Detect which cell encompasses the target text, then output its (X, Y) center coordinate. 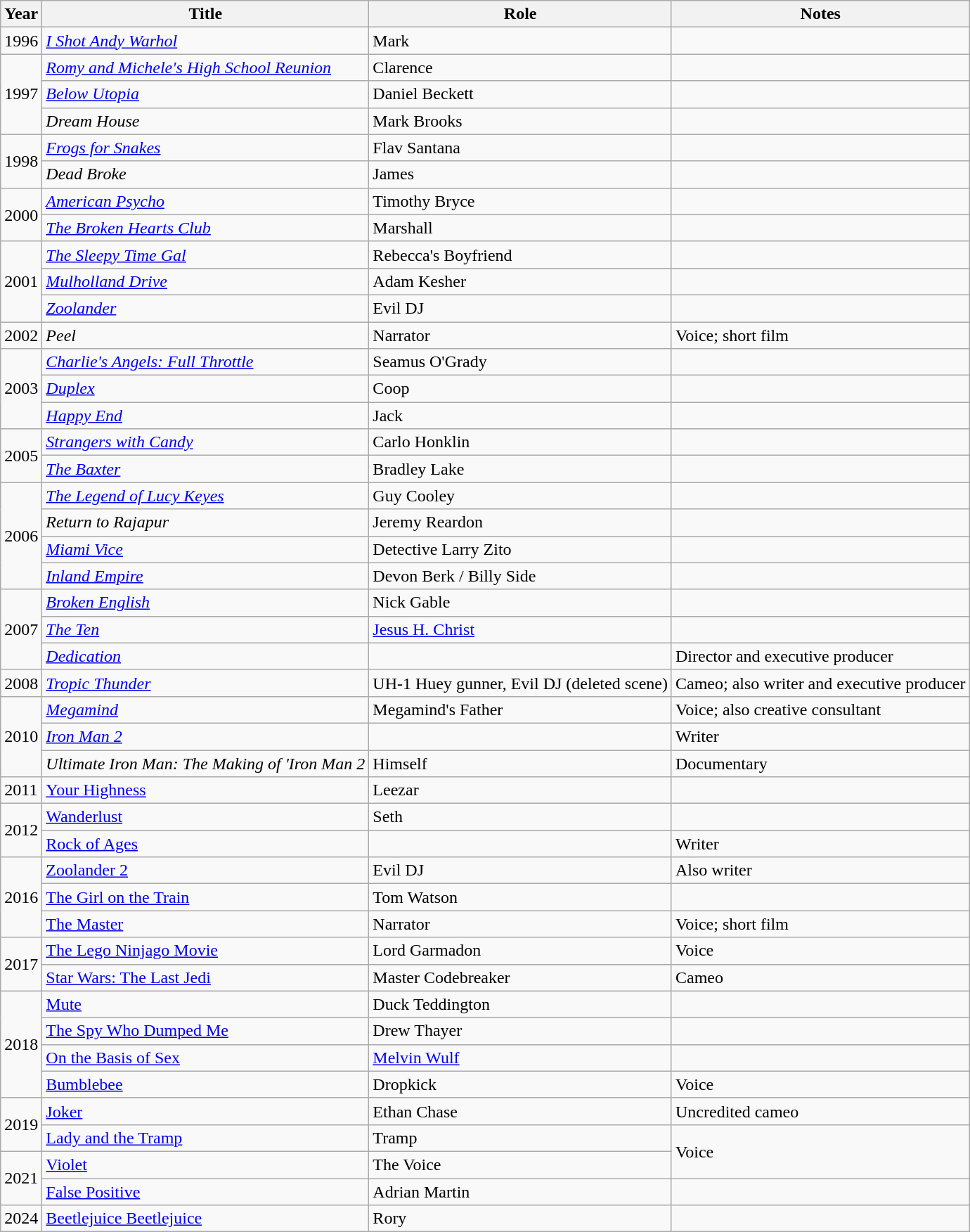
Cameo (820, 977)
2017 (21, 964)
Ultimate Iron Man: The Making of 'Iron Man 2 (205, 763)
Devon Berk / Billy Side (520, 576)
The Legend of Lucy Keyes (205, 496)
Ethan Chase (520, 1111)
Title (205, 14)
Carlo Honklin (520, 442)
Strangers with Candy (205, 442)
Timothy Bryce (520, 201)
2001 (21, 281)
Tropic Thunder (205, 683)
Role (520, 14)
Tramp (520, 1138)
The Ten (205, 629)
2003 (21, 389)
Adam Kesher (520, 281)
I Shot Andy Warhol (205, 41)
The Master (205, 924)
Charlie's Angels: Full Throttle (205, 362)
Wanderlust (205, 817)
Jeremy Reardon (520, 522)
Adrian Martin (520, 1192)
False Positive (205, 1192)
Melvin Wulf (520, 1058)
Seth (520, 817)
Megamind's Father (520, 710)
2008 (21, 683)
1998 (21, 161)
Zoolander 2 (205, 871)
Return to Rajapur (205, 522)
Bradley Lake (520, 469)
The Baxter (205, 469)
Drew Thayer (520, 1031)
Happy End (205, 416)
Voice; also creative consultant (820, 710)
Lady and the Tramp (205, 1138)
1996 (21, 41)
2006 (21, 536)
Rory (520, 1219)
2007 (21, 629)
Daniel Beckett (520, 94)
2005 (21, 456)
Detective Larry Zito (520, 549)
Master Codebreaker (520, 977)
Joker (205, 1111)
Documentary (820, 763)
2019 (21, 1124)
Flav Santana (520, 148)
Rock of Ages (205, 844)
Violet (205, 1164)
Dedication (205, 656)
Miami Vice (205, 549)
Megamind (205, 710)
Jack (520, 416)
American Psycho (205, 201)
2000 (21, 214)
Romy and Michele's High School Reunion (205, 68)
Iron Man 2 (205, 736)
1997 (21, 94)
Broken English (205, 603)
Bumblebee (205, 1084)
Your Highness (205, 790)
2011 (21, 790)
Nick Gable (520, 603)
Lord Garmadon (520, 951)
Frogs for Snakes (205, 148)
Zoolander (205, 308)
Himself (520, 763)
Notes (820, 14)
Seamus O'Grady (520, 362)
2016 (21, 897)
UH-1 Huey gunner, Evil DJ (deleted scene) (520, 683)
2021 (21, 1178)
2010 (21, 736)
Also writer (820, 871)
2002 (21, 335)
Mulholland Drive (205, 281)
Dream House (205, 121)
Duck Teddington (520, 1004)
Jesus H. Christ (520, 629)
The Voice (520, 1164)
Tom Watson (520, 897)
Dead Broke (205, 174)
Year (21, 14)
Mark (520, 41)
2024 (21, 1219)
Dropkick (520, 1084)
Beetlejuice Beetlejuice (205, 1219)
The Spy Who Dumped Me (205, 1031)
Below Utopia (205, 94)
On the Basis of Sex (205, 1058)
The Lego Ninjago Movie (205, 951)
Rebecca's Boyfriend (520, 255)
Duplex (205, 389)
Uncredited cameo (820, 1111)
Coop (520, 389)
The Sleepy Time Gal (205, 255)
The Girl on the Train (205, 897)
Star Wars: The Last Jedi (205, 977)
James (520, 174)
2018 (21, 1044)
Guy Cooley (520, 496)
Mute (205, 1004)
Inland Empire (205, 576)
The Broken Hearts Club (205, 228)
Peel (205, 335)
Leezar (520, 790)
Clarence (520, 68)
Director and executive producer (820, 656)
2012 (21, 830)
Cameo; also writer and executive producer (820, 683)
Marshall (520, 228)
Mark Brooks (520, 121)
